Pinpoint the cell where the given text exists, returning its (X, Y) midpoint coordinate. 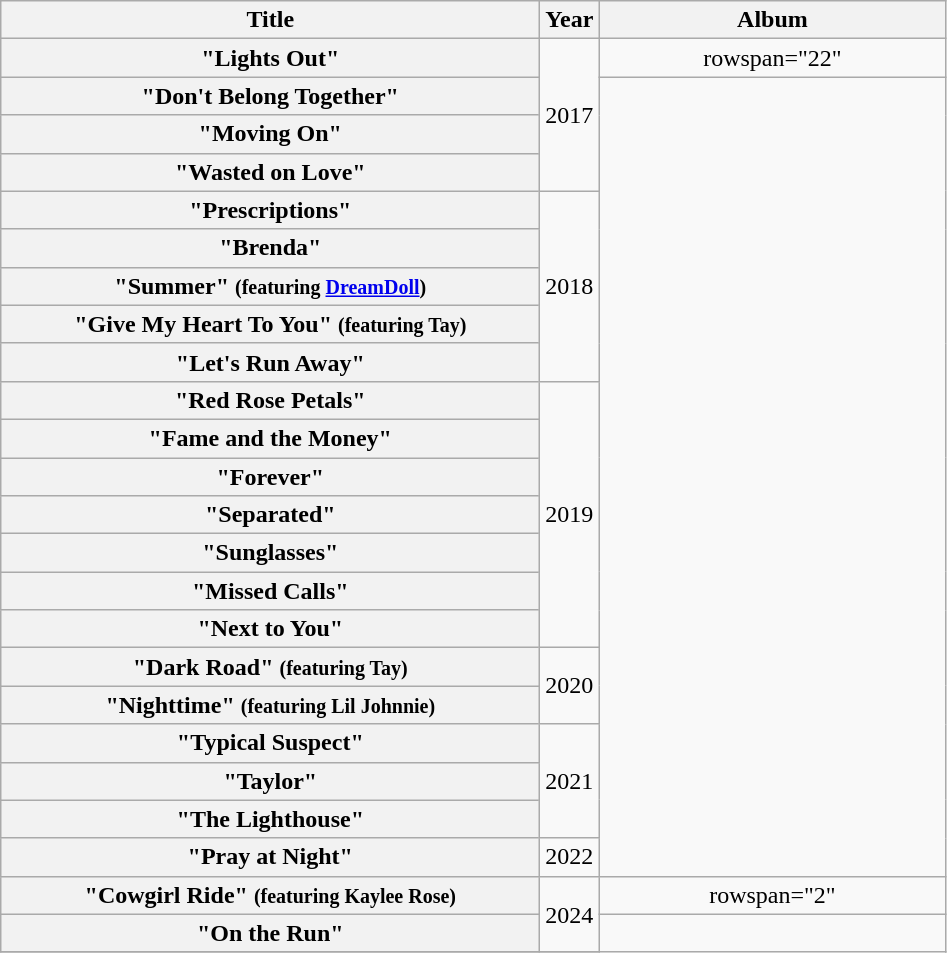
"Give My Heart To You" (featuring Tay) (270, 324)
"Summer" (featuring DreamDoll) (270, 286)
"Missed Calls" (270, 591)
"Don't Belong Together" (270, 96)
rowspan="2" (772, 895)
"Fame and the Money" (270, 438)
Year (570, 20)
"Moving On" (270, 134)
"Prescriptions" (270, 210)
"The Lighthouse" (270, 819)
Album (772, 20)
"Separated" (270, 515)
"Forever" (270, 477)
"Red Rose Petals" (270, 400)
2024 (570, 914)
"Brenda" (270, 248)
"On the Run" (270, 933)
"Cowgirl Ride" (featuring Kaylee Rose) (270, 895)
"Taylor" (270, 781)
"Dark Road" (featuring Tay) (270, 667)
2019 (570, 514)
"Wasted on Love" (270, 172)
"Sunglasses" (270, 553)
Title (270, 20)
2018 (570, 286)
2017 (570, 115)
2021 (570, 781)
"Lights Out" (270, 58)
rowspan="22" (772, 58)
"Let's Run Away" (270, 362)
2022 (570, 857)
"Typical Suspect" (270, 743)
"Nighttime" (featuring Lil Johnnie) (270, 705)
"Next to You" (270, 629)
2020 (570, 686)
"Pray at Night" (270, 857)
